Output the [x, y] coordinate of the center of the cell containing the given text.  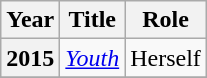
Herself [166, 58]
Role [166, 20]
Youth [92, 58]
Year [30, 20]
2015 [30, 58]
Title [92, 20]
